Provide the (X, Y) coordinate of the cell's center where the given text is located.  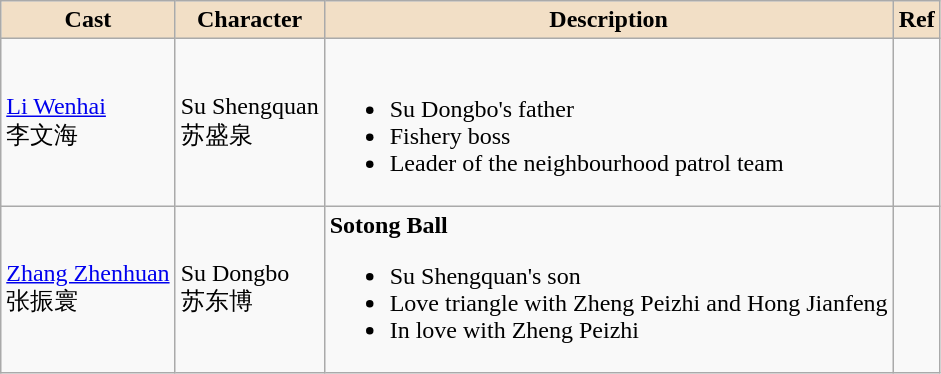
Cast (88, 20)
Su Shengquan 苏盛泉 (250, 122)
Description (608, 20)
Li Wenhai 李文海 (88, 122)
Character (250, 20)
Zhang Zhenhuan 张振寰 (88, 290)
Su Dongbo's fatherFishery bossLeader of the neighbourhood patrol team (608, 122)
Su Dongbo 苏东博 (250, 290)
Sotong Ball Su Shengquan's sonLove triangle with Zheng Peizhi and Hong JianfengIn love with Zheng Peizhi (608, 290)
Ref (916, 20)
